Extract the [x, y] coordinate from the center of the cell holding the provided text.  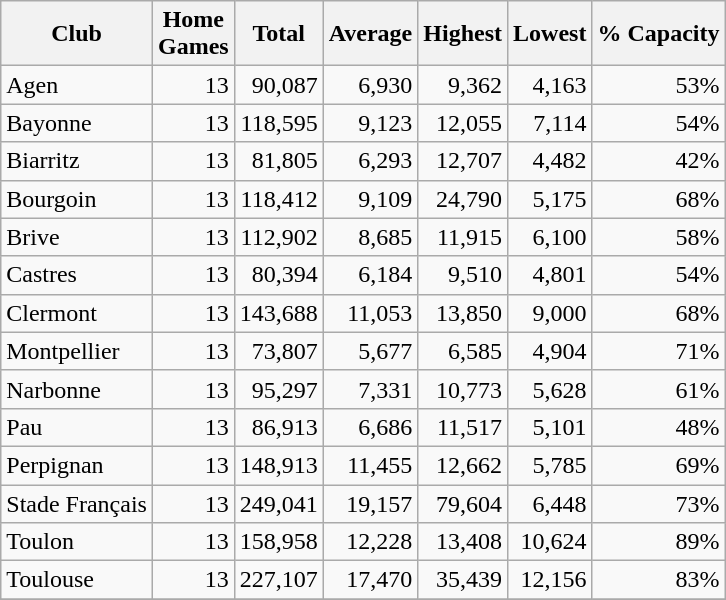
58% [658, 237]
Pau [77, 427]
6,184 [370, 275]
6,448 [550, 503]
9,510 [463, 275]
9,109 [370, 199]
7,114 [550, 123]
Average [370, 34]
12,707 [463, 161]
Brive [77, 237]
19,157 [370, 503]
9,123 [370, 123]
Highest [463, 34]
6,293 [370, 161]
4,904 [550, 351]
5,677 [370, 351]
12,156 [550, 580]
4,801 [550, 275]
118,595 [278, 123]
12,662 [463, 465]
10,773 [463, 389]
12,228 [370, 542]
Club [77, 34]
Toulon [77, 542]
8,685 [370, 237]
HomeGames [193, 34]
Castres [77, 275]
79,604 [463, 503]
Total [278, 34]
81,805 [278, 161]
7,331 [370, 389]
48% [658, 427]
227,107 [278, 580]
158,958 [278, 542]
73% [658, 503]
Agen [77, 85]
5,785 [550, 465]
6,686 [370, 427]
Clermont [77, 313]
Perpignan [77, 465]
Lowest [550, 34]
5,101 [550, 427]
5,628 [550, 389]
% Capacity [658, 34]
Stade Français [77, 503]
249,041 [278, 503]
10,624 [550, 542]
69% [658, 465]
11,517 [463, 427]
17,470 [370, 580]
6,100 [550, 237]
4,163 [550, 85]
9,362 [463, 85]
73,807 [278, 351]
42% [658, 161]
Bourgoin [77, 199]
53% [658, 85]
13,408 [463, 542]
148,913 [278, 465]
71% [658, 351]
11,915 [463, 237]
4,482 [550, 161]
86,913 [278, 427]
24,790 [463, 199]
Biarritz [77, 161]
143,688 [278, 313]
6,930 [370, 85]
9,000 [550, 313]
83% [658, 580]
Montpellier [77, 351]
Narbonne [77, 389]
5,175 [550, 199]
13,850 [463, 313]
89% [658, 542]
90,087 [278, 85]
61% [658, 389]
80,394 [278, 275]
11,455 [370, 465]
95,297 [278, 389]
118,412 [278, 199]
6,585 [463, 351]
11,053 [370, 313]
Toulouse [77, 580]
Bayonne [77, 123]
35,439 [463, 580]
12,055 [463, 123]
112,902 [278, 237]
